Extract the [x, y] coordinate from the center of the cell holding the provided text.  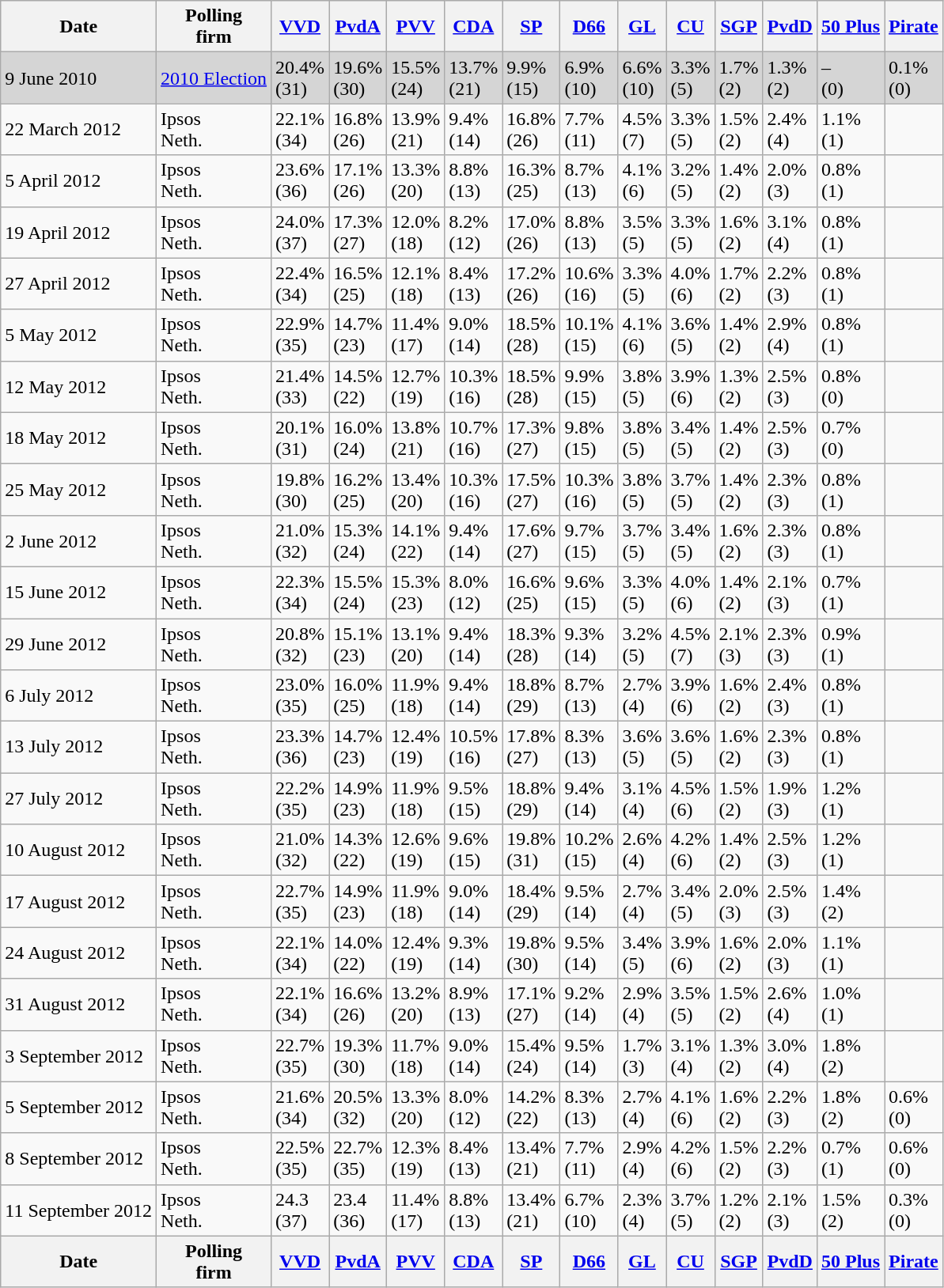
5 September 2012 [79, 1108]
20.4%(31) [301, 78]
15 June 2012 [79, 592]
11 September 2012 [79, 1210]
16.2%(25) [358, 489]
27 July 2012 [79, 799]
17.2%(26) [532, 283]
21.6%(34) [301, 1108]
12.6%(19) [416, 850]
20.5%(32) [358, 1108]
2.4%(3) [790, 696]
8.9%(13) [473, 1005]
9.7%(15) [589, 541]
12.3%(19) [416, 1158]
3 September 2012 [79, 1055]
17.8%(27) [532, 747]
23.6%(36) [301, 180]
27 April 2012 [79, 283]
22.9%(35) [301, 335]
6.9%(10) [589, 78]
19.3%(30) [358, 1055]
29 June 2012 [79, 644]
6.6%(10) [643, 78]
24 August 2012 [79, 953]
16.3%(25) [532, 180]
2010 Election [214, 78]
22.3%(34) [301, 592]
24.0%(37) [301, 233]
13.1%(20) [416, 644]
23.4(36) [358, 1210]
9.2%(14) [589, 1005]
16.6%(26) [358, 1005]
13.4%(20) [416, 489]
1.0%(1) [850, 1005]
3.0%(4) [790, 1055]
24.3(37) [301, 1210]
22.5%(35) [301, 1158]
10.7%(16) [473, 438]
13.2%(20) [416, 1005]
15.4%(24) [532, 1055]
19.6%(30) [358, 78]
8.2%(12) [473, 233]
14.2%(22) [532, 1108]
14.5%(22) [358, 386]
23.3%(36) [301, 747]
22.2%(35) [301, 799]
12 May 2012 [79, 386]
1.9%(3) [790, 799]
9 June 2010 [79, 78]
13 July 2012 [79, 747]
14.0%(22) [358, 953]
17.0%(26) [532, 233]
15.3%(23) [416, 592]
12.0%(18) [416, 233]
16.0%(24) [358, 438]
12.7%(19) [416, 386]
0.7%(0) [850, 438]
18.3%(28) [532, 644]
10.6%(16) [589, 283]
1.2%(2) [739, 1210]
22.4%(34) [301, 283]
0.1%(0) [914, 78]
2.4%(4) [790, 130]
17 August 2012 [79, 902]
11.7%(18) [416, 1055]
9.5%(15) [473, 799]
22 March 2012 [79, 130]
31 August 2012 [79, 1005]
10.5%(16) [473, 747]
16.0%(25) [358, 696]
17.5%(27) [532, 489]
10 August 2012 [79, 850]
0.8%(0) [850, 386]
13.8%(21) [416, 438]
1.7%(3) [643, 1055]
19 April 2012 [79, 233]
4.5%(6) [690, 799]
16.5%(25) [358, 283]
15.1%(23) [358, 644]
6 July 2012 [79, 696]
2.3%(4) [643, 1210]
2 June 2012 [79, 541]
8 September 2012 [79, 1158]
18.4%(29) [532, 902]
12.1%(18) [416, 283]
0.3%(0) [914, 1210]
20.8%(32) [301, 644]
0.9%(1) [850, 644]
25 May 2012 [79, 489]
5 April 2012 [79, 180]
20.1%(31) [301, 438]
18 May 2012 [79, 438]
17.1%(26) [358, 180]
10.2%(15) [589, 850]
14.3%(22) [358, 850]
21.4%(33) [301, 386]
14.1%(22) [416, 541]
5 May 2012 [79, 335]
– (0) [850, 78]
13.9%(21) [416, 130]
19.8%(31) [532, 850]
17.6%(27) [532, 541]
16.6%(25) [532, 592]
17.1%(27) [532, 1005]
13.7%(21) [473, 78]
23.0%(35) [301, 696]
15.3%(24) [358, 541]
9.8%(15) [589, 438]
10.1%(15) [589, 335]
6.7%(10) [589, 1210]
